From the cell containing the given text, extract its center point as (X, Y) coordinate. 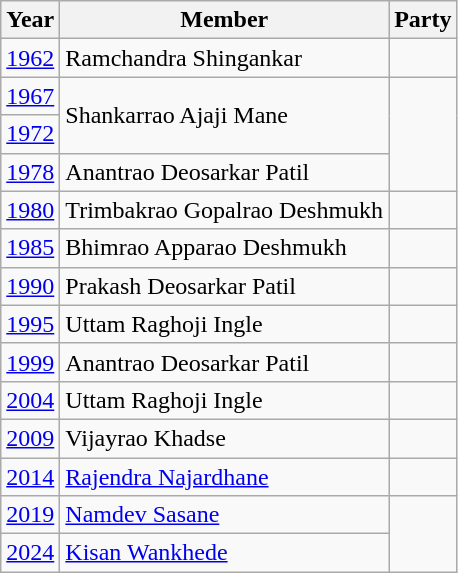
1972 (30, 134)
Namdev Sasane (224, 515)
Rajendra Najardhane (224, 477)
2024 (30, 553)
Prakash Deosarkar Patil (224, 286)
1967 (30, 96)
Bhimrao Apparao Deshmukh (224, 248)
2019 (30, 515)
Trimbakrao Gopalrao Deshmukh (224, 210)
1980 (30, 210)
1978 (30, 172)
1995 (30, 324)
Member (224, 20)
Ramchandra Shingankar (224, 58)
Kisan Wankhede (224, 553)
Party (423, 20)
1962 (30, 58)
2009 (30, 438)
Year (30, 20)
2014 (30, 477)
1985 (30, 248)
Shankarrao Ajaji Mane (224, 115)
Vijayrao Khadse (224, 438)
2004 (30, 400)
1990 (30, 286)
1999 (30, 362)
